Return (x, y) of the center of cell containing provided text 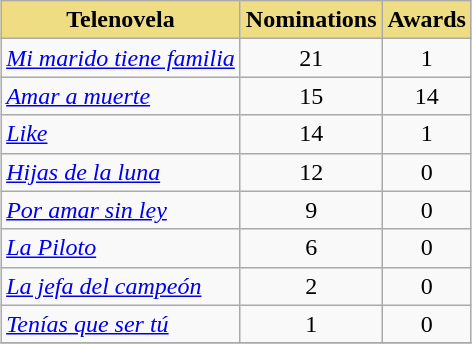
Hijas de la luna (121, 172)
La jefa del campeón (121, 286)
Awards (426, 20)
Tenías que ser tú (121, 324)
Mi marido tiene familia (121, 58)
Amar a muerte (121, 96)
21 (311, 58)
15 (311, 96)
6 (311, 248)
Por amar sin ley (121, 210)
2 (311, 286)
La Piloto (121, 248)
Telenovela (121, 20)
Nominations (311, 20)
9 (311, 210)
12 (311, 172)
Like (121, 134)
